Identify which cell holds the provided text, then report its (X, Y) central coordinate. 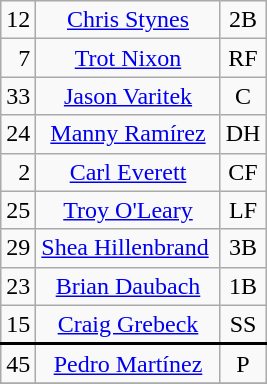
Jason Varitek (128, 96)
LF (243, 210)
C (243, 96)
7 (18, 58)
P (243, 364)
Carl Everett (128, 172)
33 (18, 96)
23 (18, 286)
RF (243, 58)
Pedro Martínez (128, 364)
Troy O'Leary (128, 210)
Craig Grebeck (128, 324)
DH (243, 134)
Shea Hillenbrand (128, 248)
Brian Daubach (128, 286)
29 (18, 248)
CF (243, 172)
Chris Stynes (128, 20)
12 (18, 20)
3B (243, 248)
Manny Ramírez (128, 134)
1B (243, 286)
2B (243, 20)
Trot Nixon (128, 58)
24 (18, 134)
15 (18, 324)
SS (243, 324)
45 (18, 364)
25 (18, 210)
2 (18, 172)
